Capture the cell that displays the provided text and extract its (X, Y) central coordinate. 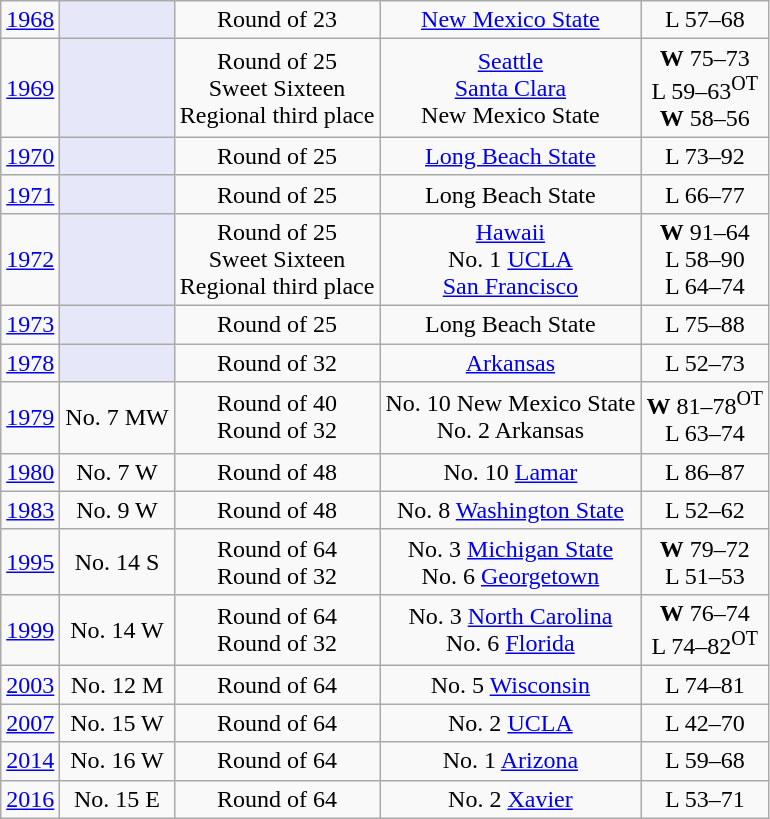
L 53–71 (705, 799)
No. 15 E (117, 799)
1979 (30, 418)
No. 7 MW (117, 418)
1969 (30, 88)
1983 (30, 510)
L 75–88 (705, 325)
1999 (30, 630)
1971 (30, 194)
No. 2 Xavier (510, 799)
No. 14 S (117, 562)
1978 (30, 363)
L 42–70 (705, 723)
Arkansas (510, 363)
L 59–68 (705, 761)
2016 (30, 799)
No. 10 New Mexico State No. 2 Arkansas (510, 418)
L 86–87 (705, 472)
SeattleSanta ClaraNew Mexico State (510, 88)
No. 9 W (117, 510)
W 81–78OTL 63–74 (705, 418)
L 74–81 (705, 685)
Round of 32 (277, 363)
1995 (30, 562)
No. 15 W (117, 723)
Round of 40Round of 32 (277, 418)
No. 10 Lamar (510, 472)
New Mexico State (510, 20)
No. 7 W (117, 472)
2007 (30, 723)
W 91–64L 58–90L 64–74 (705, 259)
Round of 23 (277, 20)
No. 14 W (117, 630)
W 76–74L 74–82OT (705, 630)
No. 3 Michigan StateNo. 6 Georgetown (510, 562)
No. 3 North CarolinaNo. 6 Florida (510, 630)
No. 1 Arizona (510, 761)
No. 2 UCLA (510, 723)
No. 16 W (117, 761)
No. 5 Wisconsin (510, 685)
1968 (30, 20)
2003 (30, 685)
1970 (30, 156)
W 75–73L 59–63OTW 58–56 (705, 88)
L 57–68 (705, 20)
1973 (30, 325)
W 79–72L 51–53 (705, 562)
L 52–62 (705, 510)
L 73–92 (705, 156)
No. 12 M (117, 685)
HawaiiNo. 1 UCLASan Francisco (510, 259)
1972 (30, 259)
L 52–73 (705, 363)
2014 (30, 761)
No. 8 Washington State (510, 510)
1980 (30, 472)
L 66–77 (705, 194)
